Locate the cell with the specified text and output its [X, Y] center coordinate. 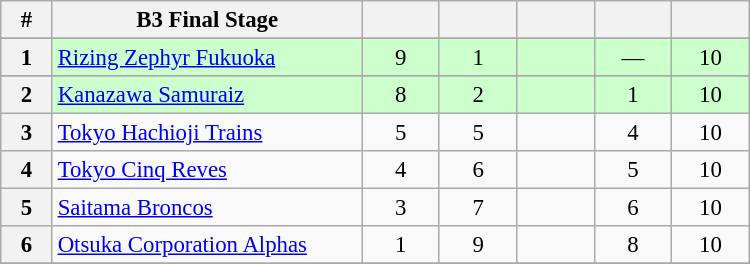
Kanazawa Samuraiz [207, 95]
7 [478, 208]
Tokyo Cinq Reves [207, 170]
— [632, 58]
Saitama Broncos [207, 208]
Tokyo Hachioji Trains [207, 133]
Otsuka Corporation Alphas [207, 245]
Rizing Zephyr Fukuoka [207, 58]
# [27, 20]
B3 Final Stage [207, 20]
